Extract the [x, y] coordinate from the center of the cell holding the provided text.  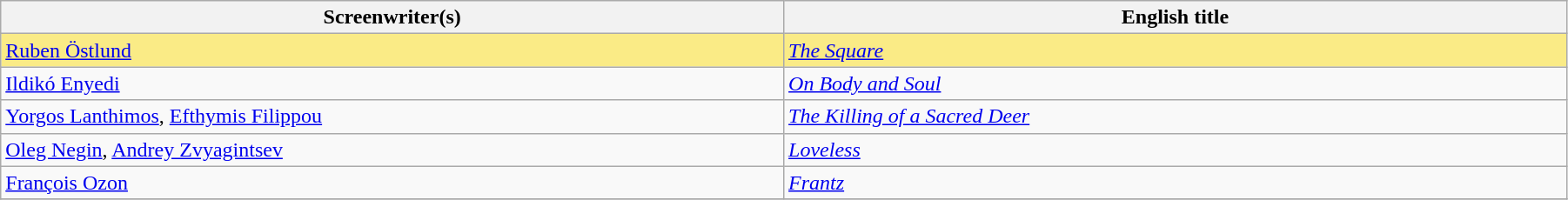
François Ozon [392, 183]
The Square [1176, 50]
English title [1176, 17]
The Killing of a Sacred Deer [1176, 117]
Oleg Negin, Andrey Zvyagintsev [392, 150]
Ildikó Enyedi [392, 83]
Loveless [1176, 150]
Screenwriter(s) [392, 17]
On Body and Soul [1176, 83]
Yorgos Lanthimos, Efthymis Filippou [392, 117]
Frantz [1176, 183]
Ruben Östlund [392, 50]
